Detect which cell encompasses the target text, then output its [x, y] center coordinate. 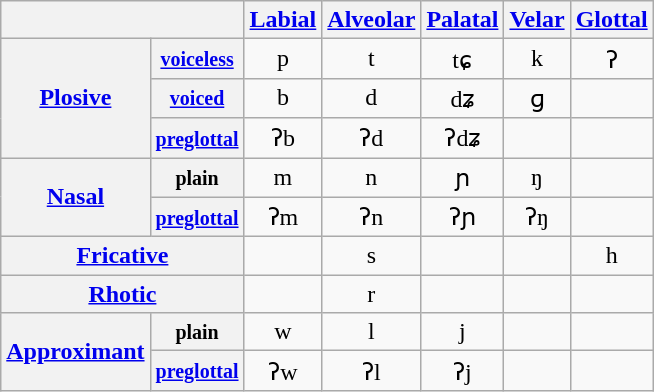
m [283, 178]
ʔj [462, 371]
ɡ [537, 98]
tɕ [462, 59]
k [537, 59]
ʔdʑ [462, 138]
Labial [283, 20]
Palatal [462, 20]
ʔl [372, 371]
Rhotic [122, 294]
r [372, 294]
ʔŋ [537, 217]
ʔɲ [462, 217]
h [612, 256]
dʑ [462, 98]
p [283, 59]
ɲ [462, 178]
ŋ [537, 178]
ʔw [283, 371]
Alveolar [372, 20]
b [283, 98]
voiced [197, 98]
Velar [537, 20]
ʔm [283, 217]
w [283, 332]
ʔd [372, 138]
ʔb [283, 138]
s [372, 256]
Approximant [76, 352]
Fricative [122, 256]
ʔn [372, 217]
Glottal [612, 20]
t [372, 59]
n [372, 178]
Nasal [76, 198]
l [372, 332]
d [372, 98]
j [462, 332]
voiceless [197, 59]
Plosive [76, 98]
ʔ [612, 59]
